Search for the cell housing the specified text and yield its (x, y) center coordinate. 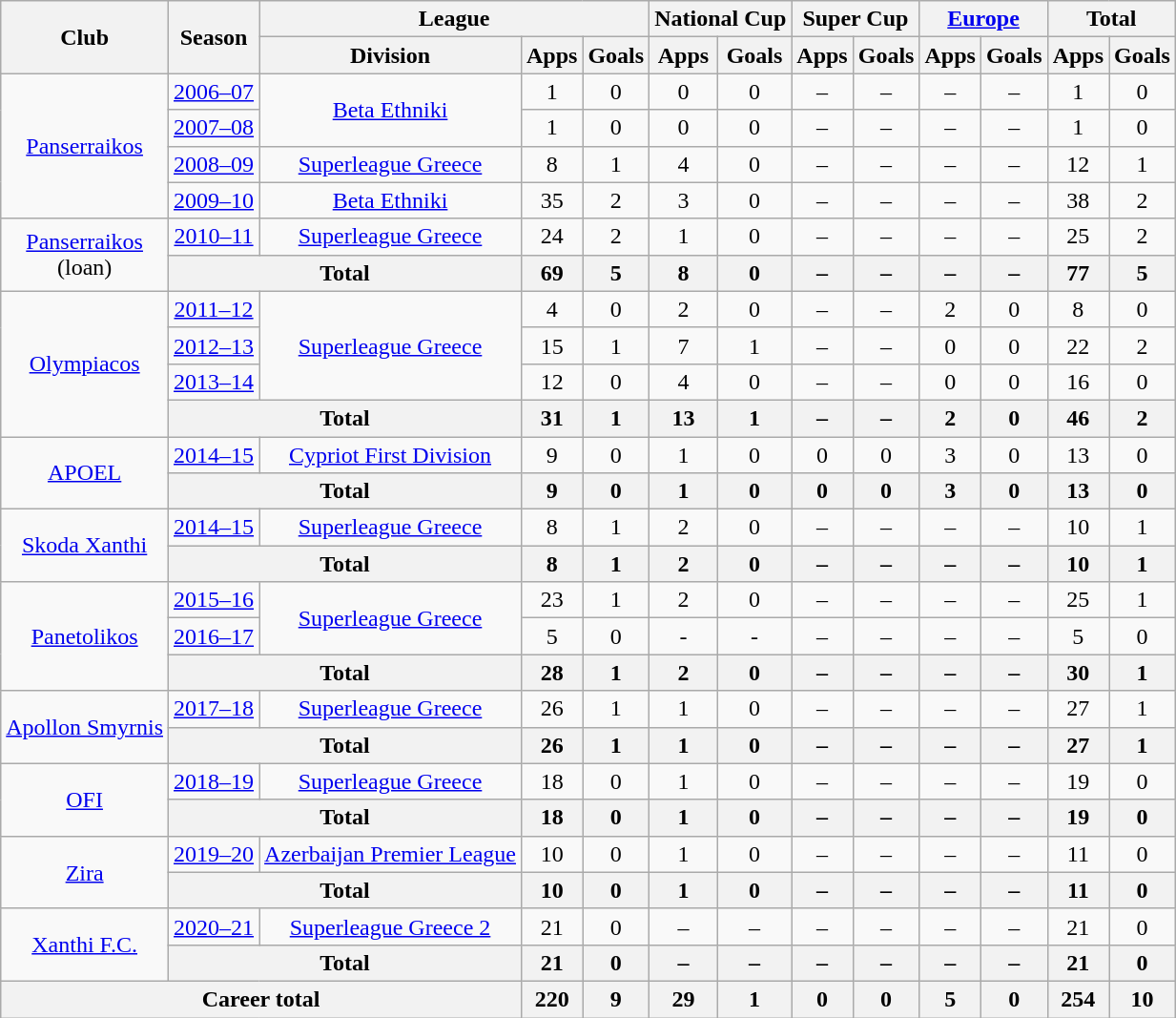
69 (551, 273)
Season (214, 37)
Azerbaijan Premier League (391, 854)
Olympiacos (85, 364)
24 (551, 237)
National Cup (721, 19)
46 (1078, 418)
Xanthi F.C. (85, 945)
2017–18 (214, 709)
2009–10 (214, 200)
2006–07 (214, 92)
Panetolikos (85, 636)
Panserraikos (85, 146)
38 (1078, 200)
2012–13 (214, 345)
Super Cup (856, 19)
22 (1078, 345)
League (454, 19)
Division (391, 55)
Skoda Xanthi (85, 546)
Superleague Greece 2 (391, 926)
2008–09 (214, 164)
Club (85, 37)
Career total (261, 999)
Apollon Smyrnis (85, 727)
30 (1078, 673)
29 (684, 999)
2013–14 (214, 382)
APOEL (85, 473)
77 (1078, 273)
35 (551, 200)
Europe (983, 19)
2018–19 (214, 781)
Panserraikos(loan) (85, 255)
Cypriot First Division (391, 455)
16 (1078, 382)
2011–12 (214, 309)
2010–11 (214, 237)
Zira (85, 872)
254 (1078, 999)
2019–20 (214, 854)
2007–08 (214, 128)
220 (551, 999)
31 (551, 418)
7 (684, 345)
OFI (85, 800)
15 (551, 345)
2016–17 (214, 636)
2015–16 (214, 600)
2020–21 (214, 926)
28 (551, 673)
23 (551, 600)
